Capture the cell that displays the provided text and extract its [x, y] central coordinate. 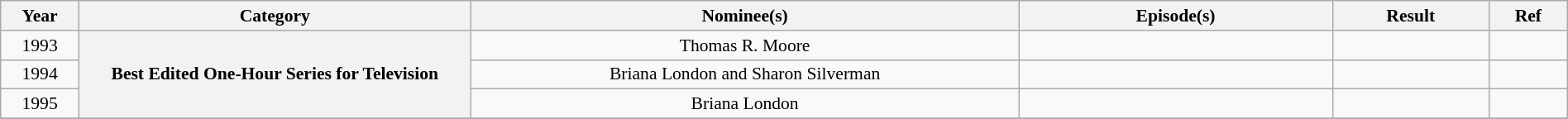
Briana London and Sharon Silverman [744, 74]
Result [1411, 16]
1994 [40, 74]
Nominee(s) [744, 16]
Year [40, 16]
Category [275, 16]
Best Edited One-Hour Series for Television [275, 74]
Briana London [744, 104]
1995 [40, 104]
1993 [40, 45]
Ref [1528, 16]
Episode(s) [1176, 16]
Thomas R. Moore [744, 45]
